Pinpoint the cell where the given text exists, returning its [x, y] midpoint coordinate. 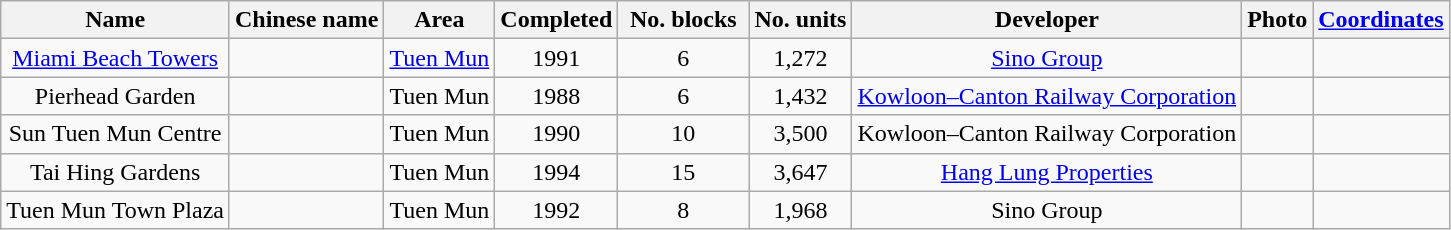
Sun Tuen Mun Centre [116, 134]
3,500 [800, 134]
No. blocks [684, 20]
Area [440, 20]
3,647 [800, 172]
Completed [556, 20]
1991 [556, 58]
Chinese name [306, 20]
8 [684, 210]
Tuen Mun Town Plaza [116, 210]
1990 [556, 134]
Hang Lung Properties [1047, 172]
Photo [1278, 20]
1,272 [800, 58]
15 [684, 172]
1992 [556, 210]
10 [684, 134]
Coordinates [1381, 20]
1,432 [800, 96]
Developer [1047, 20]
No. units [800, 20]
Pierhead Garden [116, 96]
1988 [556, 96]
1994 [556, 172]
Name [116, 20]
Miami Beach Towers [116, 58]
1,968 [800, 210]
Tai Hing Gardens [116, 172]
